Return the (X, Y) coordinate for the center point of the cell that contains the specified text.  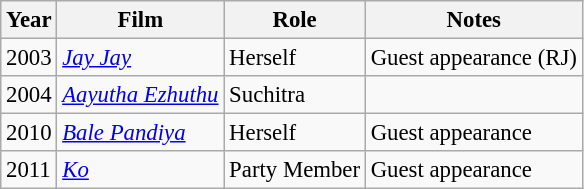
2010 (29, 133)
Jay Jay (140, 58)
Bale Pandiya (140, 133)
Year (29, 20)
Notes (474, 20)
Ko (140, 170)
Suchitra (295, 95)
2011 (29, 170)
Guest appearance (RJ) (474, 58)
Party Member (295, 170)
2004 (29, 95)
2003 (29, 58)
Role (295, 20)
Film (140, 20)
Aayutha Ezhuthu (140, 95)
